For the text-containing cell, return its midpoint in [X, Y] coordinate format. 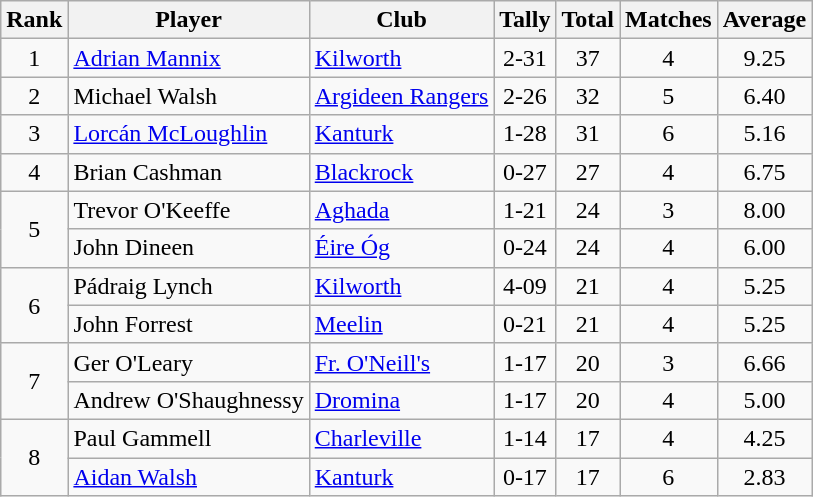
1-14 [525, 438]
Ger O'Leary [188, 362]
Meelin [402, 324]
Aghada [402, 210]
Total [588, 20]
6.40 [764, 96]
1 [34, 58]
Michael Walsh [188, 96]
Lorcán McLoughlin [188, 134]
4.25 [764, 438]
0-17 [525, 477]
0-21 [525, 324]
9.25 [764, 58]
Éire Óg [402, 248]
Aidan Walsh [188, 477]
6.00 [764, 248]
Andrew O'Shaughnessy [188, 400]
Fr. O'Neill's [402, 362]
8.00 [764, 210]
Brian Cashman [188, 172]
8 [34, 457]
Dromina [402, 400]
Pádraig Lynch [188, 286]
Tally [525, 20]
32 [588, 96]
2 [34, 96]
5.16 [764, 134]
Club [402, 20]
6.75 [764, 172]
Paul Gammell [188, 438]
Matches [669, 20]
4-09 [525, 286]
Rank [34, 20]
John Dineen [188, 248]
Average [764, 20]
1-21 [525, 210]
0-27 [525, 172]
2.83 [764, 477]
2-31 [525, 58]
Player [188, 20]
Argideen Rangers [402, 96]
2-26 [525, 96]
27 [588, 172]
Adrian Mannix [188, 58]
7 [34, 381]
6.66 [764, 362]
Trevor O'Keeffe [188, 210]
5.00 [764, 400]
0-24 [525, 248]
Charleville [402, 438]
John Forrest [188, 324]
Blackrock [402, 172]
31 [588, 134]
37 [588, 58]
1-28 [525, 134]
